From the cell containing the given text, extract its center point as (X, Y) coordinate. 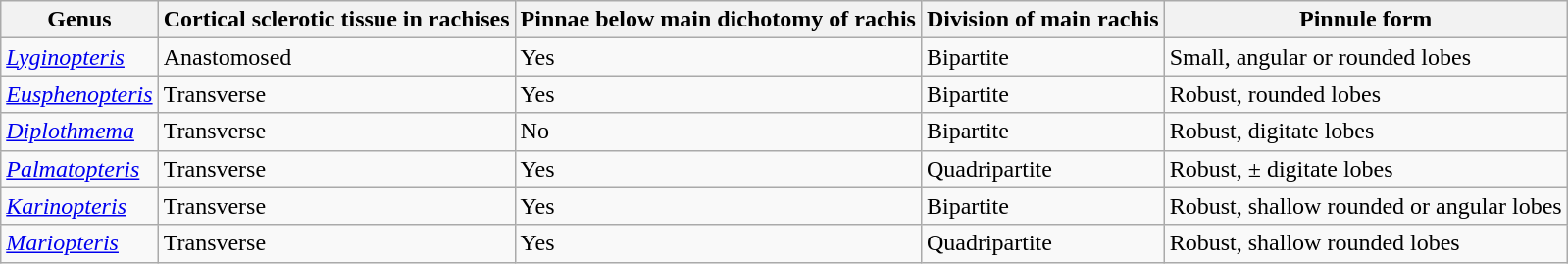
Genus (79, 20)
Eusphenopteris (79, 94)
No (718, 132)
Cortical sclerotic tissue in rachises (336, 20)
Robust, shallow rounded or angular lobes (1365, 206)
Robust, rounded lobes (1365, 94)
Anastomosed (336, 57)
Palmatopteris (79, 169)
Robust, shallow rounded lobes (1365, 243)
Karinopteris (79, 206)
Mariopteris (79, 243)
Lyginopteris (79, 57)
Small, angular or rounded lobes (1365, 57)
Pinnule form (1365, 20)
Robust, digitate lobes (1365, 132)
Robust, ± digitate lobes (1365, 169)
Diplothmema (79, 132)
Pinnae below main dichotomy of rachis (718, 20)
Division of main rachis (1042, 20)
